Capture the cell that displays the provided text and extract its [X, Y] central coordinate. 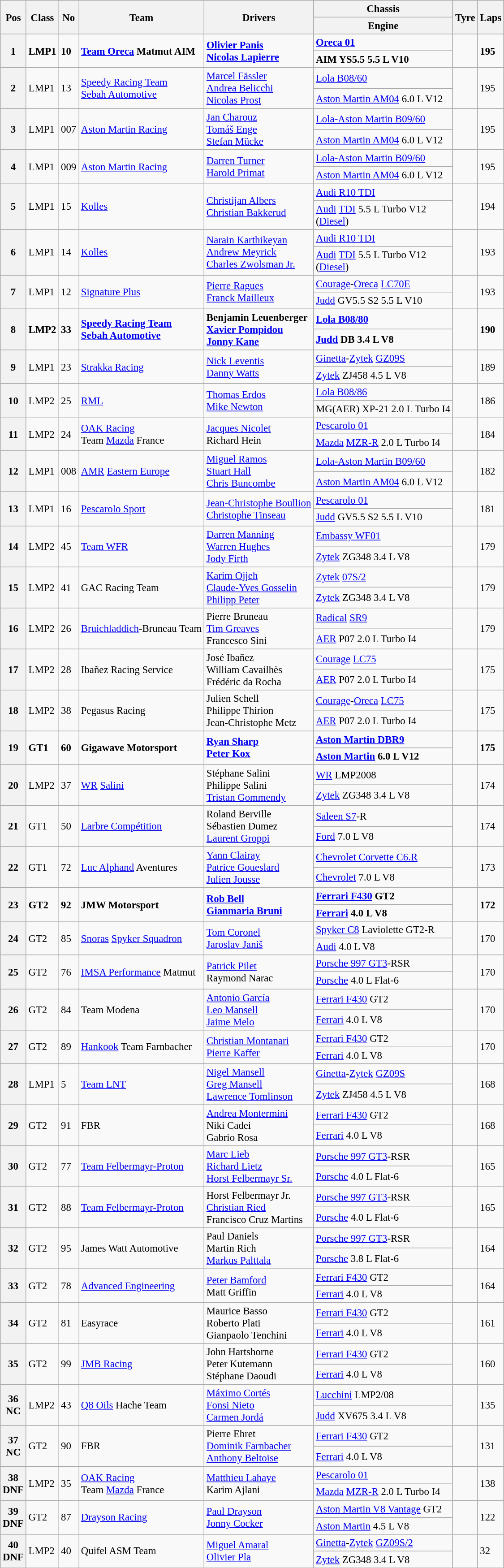
Drayson Racing [142, 1517]
Darren Turner Harold Primat [259, 167]
Marc Lieb Richard Lietz Horst Felbermayr Sr. [259, 1166]
Peter Bamford Matt Griffin [259, 1285]
James Watt Automotive [142, 1248]
Tom Coronel Jaroslav Janiš [259, 938]
Team Oreca Matmut AIM [142, 51]
190 [491, 329]
131 [491, 1446]
GAC Racing Team [142, 587]
135 [491, 1405]
184 [491, 434]
39DNF [13, 1517]
34 [13, 1323]
89 [69, 1047]
3 [13, 130]
40DNF [13, 1551]
No [69, 17]
MG(AER) XP-21 2.0 L Turbo I4 [383, 409]
6 [13, 252]
Courage LC75 [383, 659]
Chevrolet Corvette C6.R [383, 857]
78 [69, 1285]
173 [491, 868]
Embassy WF01 [383, 536]
009 [69, 167]
27 [13, 1047]
Karim Ojjeh Claude-Yves Gosselin Philipp Peter [259, 587]
Laps [491, 17]
95 [69, 1248]
Lola B08/86 [383, 392]
Christijan Albers Christian Bakkerud [259, 207]
Luc Alphand Aventures [142, 868]
Nick Leventis Danny Watts [259, 367]
29 [13, 1125]
Pierre Ragues Franck Mailleux [259, 292]
90 [69, 1446]
Pierre Bruneau Tim Greaves Francesco Sini [259, 628]
18 [13, 711]
Gigawave Motorsport [142, 747]
Ryan Sharp Peter Kox [259, 747]
91 [69, 1125]
Zytek 07S/2 [383, 577]
Ginetta-Zytek GZ09S/2 [383, 1542]
186 [491, 401]
Pierre Ehret Dominik Farnbacher Anthony Beltoise [259, 1446]
Miguel Ramos Stuart Hall Chris Buncombe [259, 471]
WR Salini [142, 785]
007 [69, 130]
194 [491, 207]
76 [69, 972]
17 [13, 670]
Team LNT [142, 1084]
Aston Martin DBR9 [383, 739]
008 [69, 471]
Nigel Mansell Greg Mansell Lawrence Tomlinson [259, 1084]
Miguel Amaral Olivier Pla [259, 1551]
Class [42, 17]
92 [69, 904]
Matthieu Lahaye Karim Ajlani [259, 1483]
Rob Bell Gianmaria Bruni [259, 904]
8 [13, 329]
72 [69, 868]
189 [491, 367]
Courage-Oreca LC70E [383, 284]
20 [13, 785]
Aston Martin V8 Vantage GT2 [383, 1509]
19 [13, 747]
1 [13, 51]
Chevrolet 7.0 L V8 [383, 877]
Yann Clairay Patrice Goueslard Julien Jousse [259, 868]
Team [142, 17]
Julien Schell Philippe Thirion Jean-Christophe Metz [259, 711]
Olivier Panis Nicolas Lapierre [259, 51]
JMW Motorsport [142, 904]
Judd DB 3.4 L V8 [383, 340]
161 [491, 1323]
Lucchini LMP2/08 [383, 1395]
Bruichladdich-Bruneau Team [142, 628]
Radical SR9 [383, 618]
Tyre [465, 17]
Benjamin LeuenbergerXavier Pompidou Jonny Kane [259, 329]
Chassis [383, 9]
IMSA Performance Matmut [142, 972]
Paul Daniels Martin Rich Markus Palttala [259, 1248]
41 [69, 587]
Christian Montanari Pierre Kaffer [259, 1047]
138 [491, 1483]
77 [69, 1166]
181 [491, 509]
Darren Manning Warren Hughes Jody Firth [259, 546]
88 [69, 1207]
Aston Martin 6.0 L V12 [383, 756]
Courage-Oreca LC75 [383, 700]
Larbre Compétition [142, 826]
21 [13, 826]
Q8 Oils Hache Team [142, 1405]
Aston Martin 4.5 L V8 [383, 1526]
RML [142, 401]
AMR Eastern Europe [142, 471]
Quifel ASM Team [142, 1551]
Horst Felbermayr Jr. Christian Ried Francisco Cruz Martins [259, 1207]
11 [13, 434]
Team Modena [142, 1010]
Porsche 3.8 L Flat-6 [383, 1259]
John Hartshorne Peter Kutemann Stéphane Daoudi [259, 1364]
81 [69, 1323]
Patrick Pilet Raymond Narac [259, 972]
Audi 4.0 L V8 [383, 947]
37NC [13, 1446]
Jacques Nicolet Richard Hein [259, 434]
Andrea Montermini Niki Cadei Gabrio Rosa [259, 1125]
Easyrace [142, 1323]
172 [491, 904]
38 [69, 711]
Lola B08/80 [383, 319]
43 [69, 1405]
30 [13, 1166]
Saleen S7-R [383, 816]
7 [13, 292]
WR LMP2008 [383, 775]
Signature Plus [142, 292]
Engine [383, 26]
Paul Drayson Jonny Cocker [259, 1517]
Pos [13, 17]
2 [13, 88]
Roland Berville Sébastien Dumez Laurent Groppi [259, 826]
31 [13, 1207]
22 [13, 868]
Narain Karthikeyan Andrew Meyrick Charles Zwolsman Jr. [259, 252]
Antonio García Leo Mansell Jaime Melo [259, 1010]
Strakka Racing [142, 367]
Pegasus Racing [142, 711]
Team WFR [142, 546]
Marcel Fässler Andrea Belicchi Nicolas Prost [259, 88]
José Ibañez William Cavailhès Frédéric da Rocha [259, 670]
Drivers [259, 17]
Spyker C8 Laviolette GT2-R [383, 930]
Thomas Erdos Mike Newton [259, 401]
Lola B08/60 [383, 78]
122 [491, 1517]
40 [69, 1551]
Snoras Spyker Squadron [142, 938]
36NC [13, 1405]
45 [69, 546]
Ibañez Racing Service [142, 670]
37 [69, 785]
99 [69, 1364]
AIM YS5.5 5.5 L V10 [383, 60]
Jan Charouz Tomáš Enge Stefan Mücke [259, 130]
9 [13, 367]
Advanced Engineering [142, 1285]
JMB Racing [142, 1364]
182 [491, 471]
160 [491, 1364]
Stéphane Salini Philippe Salini Tristan Gommendy [259, 785]
85 [69, 938]
87 [69, 1517]
60 [69, 747]
4 [13, 167]
Judd XV675 3.4 L V8 [383, 1416]
50 [69, 826]
Máximo Cortés Fonsi Nieto Carmen Jordá [259, 1405]
Pescarolo Sport [142, 509]
Maurice Basso Roberto Plati Gianpaolo Tenchini [259, 1323]
Oreca 01 [383, 43]
38DNF [13, 1483]
Ford 7.0 L V8 [383, 837]
Jean-Christophe Boullion Christophe Tinseau [259, 509]
84 [69, 1010]
Hankook Team Farnbacher [142, 1047]
